Return [x, y] of the center of cell containing provided text 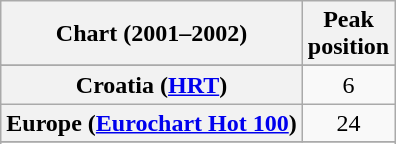
24 [348, 123]
Chart (2001–2002) [152, 34]
Europe (Eurochart Hot 100) [152, 123]
Peakposition [348, 34]
Croatia (HRT) [152, 85]
6 [348, 85]
